Extract the (X, Y) coordinate from the center of the cell holding the provided text.  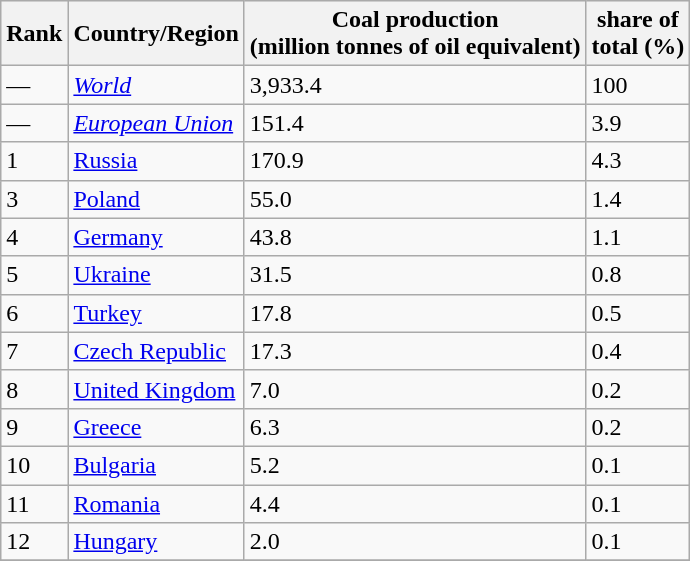
6.3 (415, 427)
4.4 (415, 503)
Ukraine (156, 275)
151.4 (415, 123)
3.9 (638, 123)
0.4 (638, 351)
2.0 (415, 542)
4 (34, 237)
Poland (156, 199)
43.8 (415, 237)
share oftotal (%) (638, 34)
European Union (156, 123)
3,933.4 (415, 85)
5 (34, 275)
7 (34, 351)
55.0 (415, 199)
Germany (156, 237)
Country/Region (156, 34)
0.5 (638, 313)
Greece (156, 427)
11 (34, 503)
8 (34, 389)
1.1 (638, 237)
Russia (156, 161)
1.4 (638, 199)
4.3 (638, 161)
17.8 (415, 313)
3 (34, 199)
12 (34, 542)
0.8 (638, 275)
17.3 (415, 351)
Coal production (million tonnes of oil equivalent) (415, 34)
7.0 (415, 389)
170.9 (415, 161)
100 (638, 85)
6 (34, 313)
Turkey (156, 313)
World (156, 85)
1 (34, 161)
Czech Republic (156, 351)
9 (34, 427)
Romania (156, 503)
Bulgaria (156, 465)
10 (34, 465)
Hungary (156, 542)
31.5 (415, 275)
United Kingdom (156, 389)
5.2 (415, 465)
Rank (34, 34)
